Identify which cell holds the provided text, then report its [x, y] central coordinate. 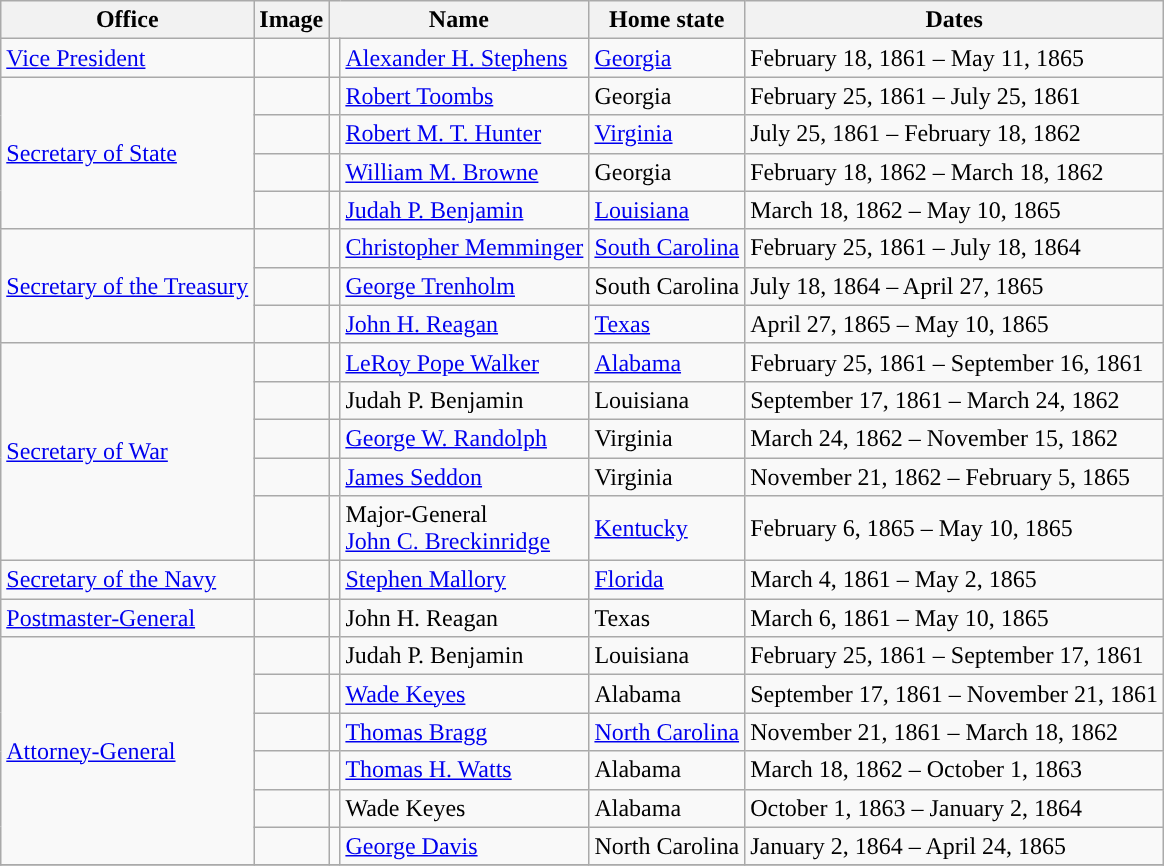
Secretary of State [128, 153]
November 21, 1861 – March 18, 1862 [954, 732]
LeRoy Pope Walker [464, 362]
Thomas Bragg [464, 732]
February 25, 1861 – September 17, 1861 [954, 656]
Stephen Mallory [464, 580]
April 27, 1865 – May 10, 1865 [954, 324]
July 25, 1861 – February 18, 1862 [954, 134]
Vice President [128, 58]
Thomas H. Watts [464, 770]
September 17, 1861 – November 21, 1861 [954, 694]
Robert M. T. Hunter [464, 134]
George Trenholm [464, 286]
September 17, 1861 – March 24, 1862 [954, 400]
Name [459, 20]
February 6, 1865 – May 10, 1865 [954, 528]
February 25, 1861 – September 16, 1861 [954, 362]
February 25, 1861 – July 25, 1861 [954, 96]
March 4, 1861 – May 2, 1865 [954, 580]
Kentucky [667, 528]
Secretary of the Navy [128, 580]
Office [128, 20]
George Davis [464, 846]
Secretary of War [128, 452]
February 18, 1861 – May 11, 1865 [954, 58]
Florida [667, 580]
March 6, 1861 – May 10, 1865 [954, 618]
March 18, 1862 – May 10, 1865 [954, 210]
Postmaster-General [128, 618]
March 24, 1862 – November 15, 1862 [954, 438]
Secretary of the Treasury [128, 286]
George W. Randolph [464, 438]
March 18, 1862 – October 1, 1863 [954, 770]
Alexander H. Stephens [464, 58]
November 21, 1862 – February 5, 1865 [954, 477]
Robert Toombs [464, 96]
Home state [667, 20]
February 25, 1861 – July 18, 1864 [954, 248]
James Seddon [464, 477]
William M. Browne [464, 172]
Image [292, 20]
Major-General John C. Breckinridge [464, 528]
July 18, 1864 – April 27, 1865 [954, 286]
Attorney-General [128, 751]
Christopher Memminger [464, 248]
October 1, 1863 – January 2, 1864 [954, 808]
Dates [954, 20]
February 18, 1862 – March 18, 1862 [954, 172]
January 2, 1864 – April 24, 1865 [954, 846]
